Search for the cell housing the specified text and yield its [X, Y] center coordinate. 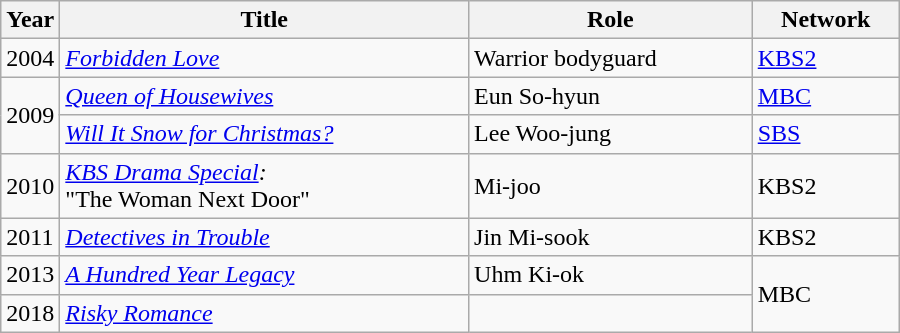
Network [826, 20]
2004 [30, 58]
2011 [30, 237]
KBS Drama Special:"The Woman Next Door" [264, 186]
Year [30, 20]
2009 [30, 115]
Forbidden Love [264, 58]
Jin Mi-sook [611, 237]
Mi-joo [611, 186]
Queen of Housewives [264, 96]
Title [264, 20]
Detectives in Trouble [264, 237]
A Hundred Year Legacy [264, 275]
2018 [30, 313]
Eun So-hyun [611, 96]
Uhm Ki-ok [611, 275]
Will It Snow for Christmas? [264, 134]
Risky Romance [264, 313]
Warrior bodyguard [611, 58]
SBS [826, 134]
Role [611, 20]
2013 [30, 275]
Lee Woo-jung [611, 134]
2010 [30, 186]
